Return [x, y] of the center of cell containing provided text 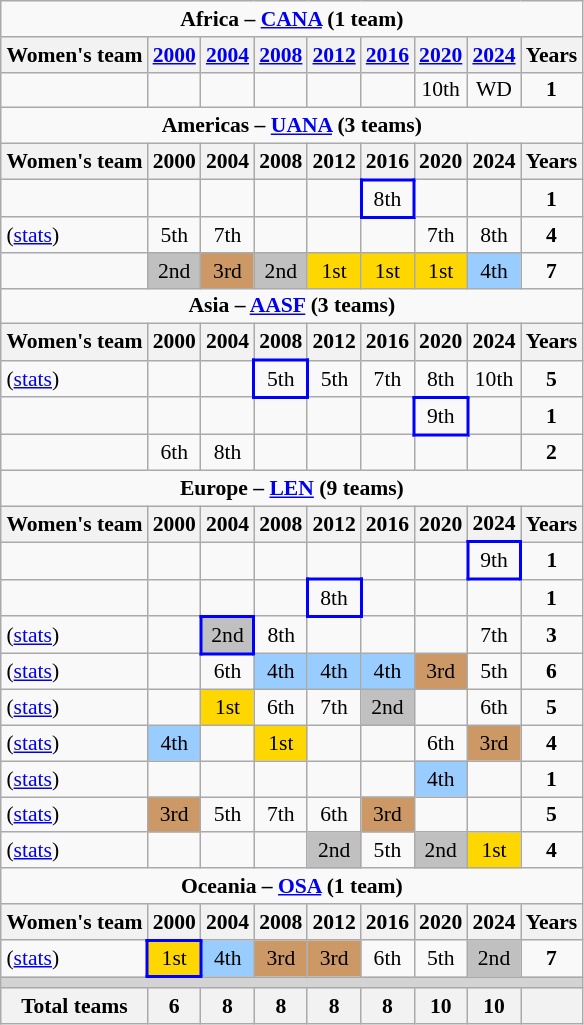
Europe – LEN (9 teams) [292, 488]
Asia – AASF (3 teams) [292, 306]
Oceania – OSA (1 team) [292, 886]
2 [552, 453]
Total teams [74, 1006]
Americas – UANA (3 teams) [292, 126]
Africa – CANA (1 team) [292, 19]
WD [494, 90]
3 [552, 636]
